Find where the given text appears and provide that cell's center as [x, y] coordinate. 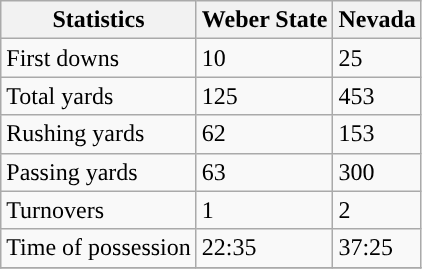
Turnovers [99, 210]
10 [264, 58]
Time of possession [99, 248]
Total yards [99, 96]
125 [264, 96]
Rushing yards [99, 134]
300 [377, 172]
453 [377, 96]
63 [264, 172]
22:35 [264, 248]
153 [377, 134]
37:25 [377, 248]
2 [377, 210]
62 [264, 134]
Passing yards [99, 172]
Statistics [99, 20]
First downs [99, 58]
25 [377, 58]
1 [264, 210]
Nevada [377, 20]
Weber State [264, 20]
